Output the (X, Y) coordinate of the center of the cell containing the given text.  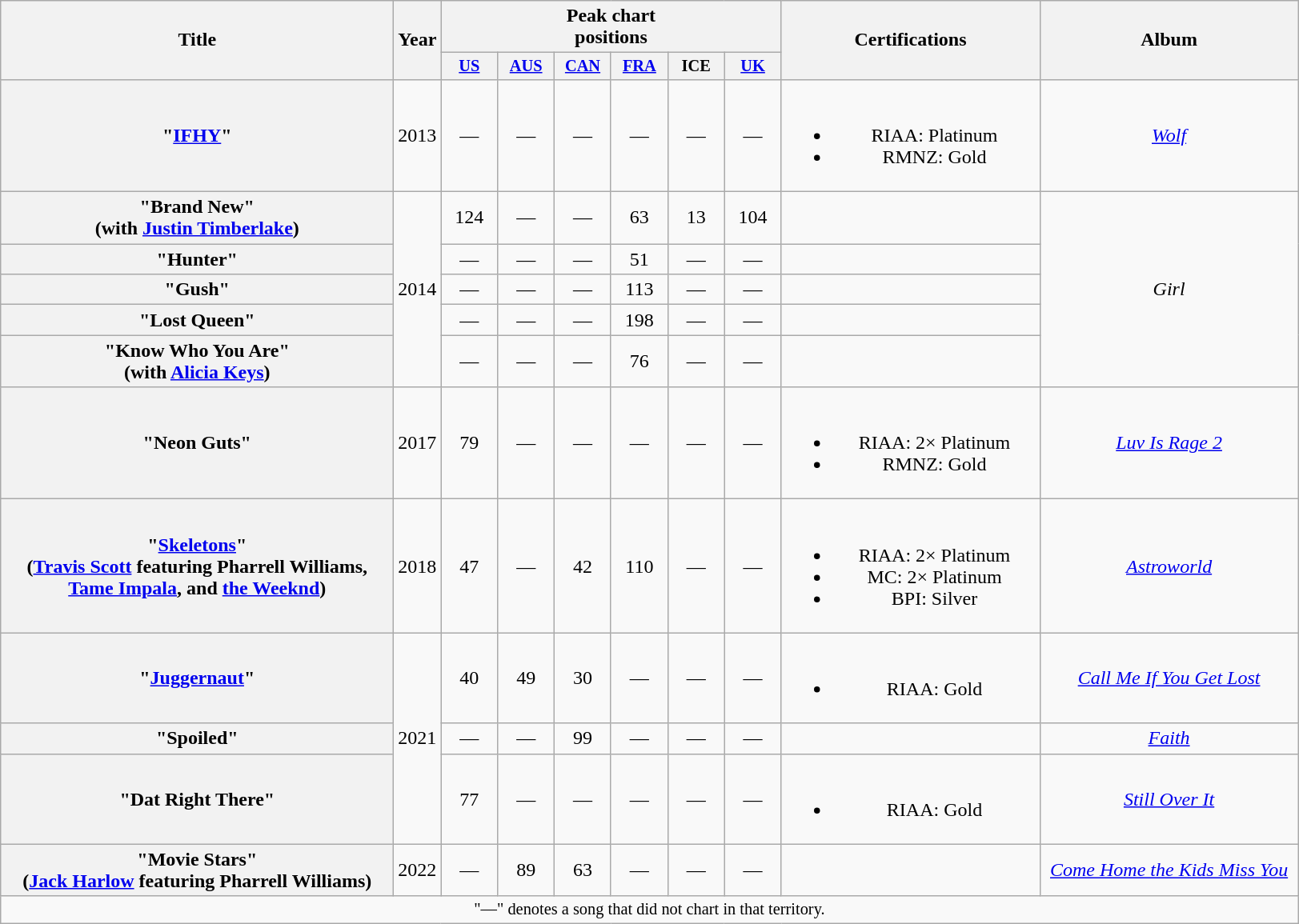
Faith (1169, 738)
2013 (418, 135)
79 (469, 443)
2021 (418, 738)
"Skeletons"(Travis Scott featuring Pharrell Williams, Tame Impala, and the Weeknd) (197, 566)
30 (583, 678)
Come Home the Kids Miss You (1169, 870)
77 (469, 798)
"Dat Right There" (197, 798)
47 (469, 566)
76 (639, 362)
42 (583, 566)
CAN (583, 66)
Wolf (1169, 135)
2014 (418, 290)
AUS (527, 66)
Certifications (911, 40)
49 (527, 678)
89 (527, 870)
"Spoiled" (197, 738)
Peak chartpositions (611, 27)
"IFHY" (197, 135)
RIAA: 2× PlatinumRMNZ: Gold (911, 443)
"Hunter" (197, 259)
Luv Is Rage 2 (1169, 443)
"—" denotes a song that did not chart in that territory. (650, 910)
"Lost Queen" (197, 320)
"Juggernaut" (197, 678)
51 (639, 259)
40 (469, 678)
UK (752, 66)
104 (752, 218)
Astroworld (1169, 566)
Call Me If You Get Lost (1169, 678)
198 (639, 320)
ICE (696, 66)
2017 (418, 443)
99 (583, 738)
FRA (639, 66)
"Neon Guts" (197, 443)
2018 (418, 566)
13 (696, 218)
RIAA: 2× PlatinumMC: 2× PlatinumBPI: Silver (911, 566)
Title (197, 40)
"Know Who You Are"(with Alicia Keys) (197, 362)
"Movie Stars"(Jack Harlow featuring Pharrell Williams) (197, 870)
110 (639, 566)
"Gush" (197, 290)
2022 (418, 870)
124 (469, 218)
Still Over It (1169, 798)
RIAA: PlatinumRMNZ: Gold (911, 135)
US (469, 66)
"Brand New"(with Justin Timberlake) (197, 218)
Year (418, 40)
Girl (1169, 290)
Album (1169, 40)
113 (639, 290)
